Find where the given text appears and provide that cell's center as [x, y] coordinate. 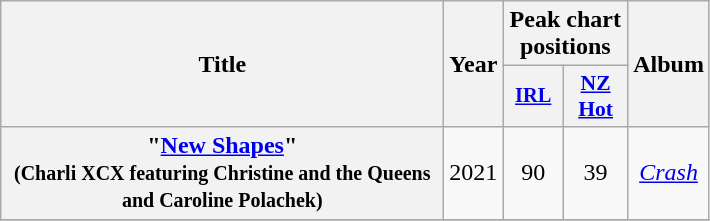
"New Shapes"(Charli XCX featuring Christine and the Queens and Caroline Polachek) [222, 173]
2021 [474, 173]
NZHot [596, 96]
Crash [669, 173]
Title [222, 64]
39 [596, 173]
Year [474, 64]
Peak chart positions [566, 34]
90 [534, 173]
IRL [534, 96]
Album [669, 64]
